Return the (x, y) coordinate for the center point of the cell that contains the specified text.  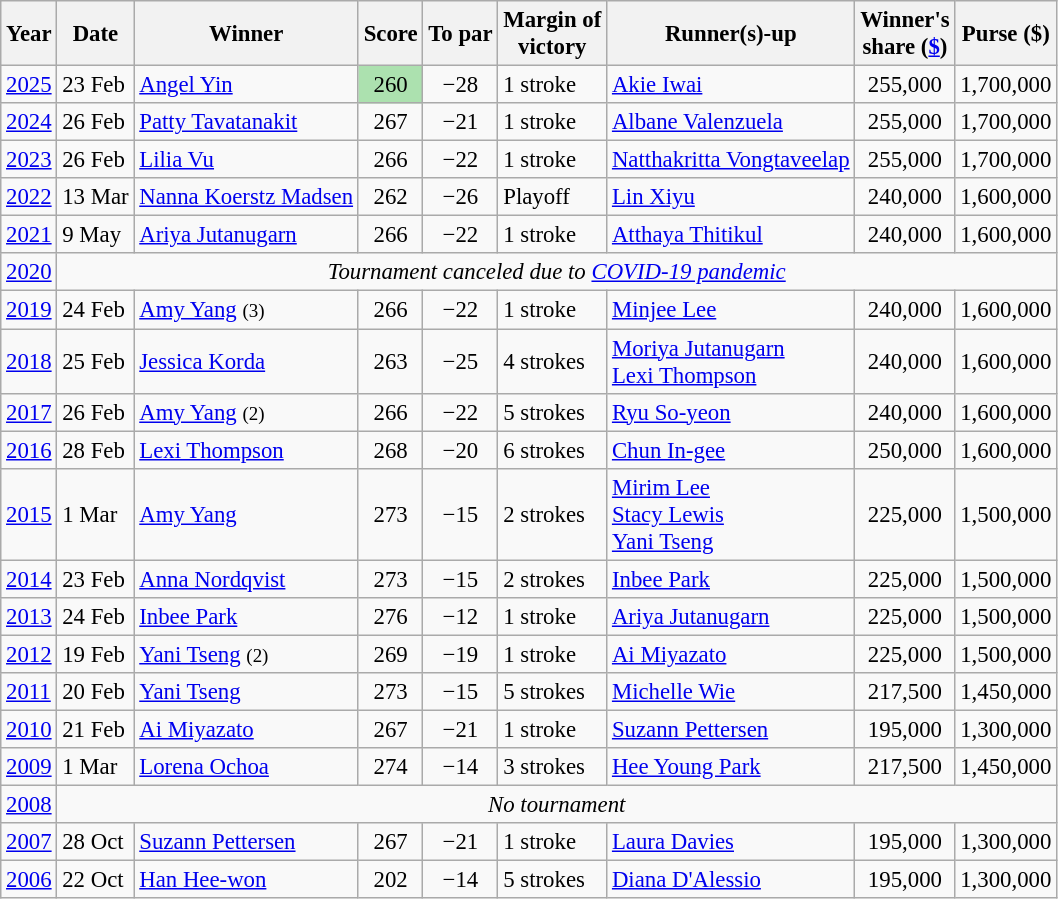
2017 (29, 412)
Atthaya Thitikul (731, 235)
2009 (29, 767)
2025 (29, 85)
−25 (460, 362)
250,000 (905, 450)
274 (390, 767)
2015 (29, 514)
To par (460, 34)
Winner (246, 34)
−28 (460, 85)
Albane Valenzuela (731, 122)
269 (390, 654)
Purse ($) (1006, 34)
2023 (29, 160)
2019 (29, 310)
Natthakritta Vongtaveelap (731, 160)
4 strokes (552, 362)
Tournament canceled due to COVID-19 pandemic (557, 273)
2018 (29, 362)
−12 (460, 617)
Angel Yin (246, 85)
Ryu So-yeon (731, 412)
Jessica Korda (246, 362)
2016 (29, 450)
2008 (29, 805)
13 Mar (96, 197)
22 Oct (96, 880)
Mirim Lee Stacy Lewis Yani Tseng (731, 514)
28 Feb (96, 450)
Yani Tseng (2) (246, 654)
2006 (29, 880)
Anna Nordqvist (246, 579)
Laura Davies (731, 842)
Lorena Ochoa (246, 767)
Patty Tavatanakit (246, 122)
276 (390, 617)
−26 (460, 197)
No tournament (557, 805)
Playoff (552, 197)
2010 (29, 729)
2007 (29, 842)
2024 (29, 122)
202 (390, 880)
262 (390, 197)
Chun In-gee (731, 450)
Han Hee-won (246, 880)
2011 (29, 692)
Akie Iwai (731, 85)
Amy Yang (3) (246, 310)
21 Feb (96, 729)
Lilia Vu (246, 160)
2022 (29, 197)
28 Oct (96, 842)
25 Feb (96, 362)
6 strokes (552, 450)
2014 (29, 579)
Runner(s)-up (731, 34)
Score (390, 34)
2012 (29, 654)
Minjee Lee (731, 310)
Yani Tseng (246, 692)
9 May (96, 235)
Lin Xiyu (731, 197)
20 Feb (96, 692)
2021 (29, 235)
3 strokes (552, 767)
−19 (460, 654)
Lexi Thompson (246, 450)
Date (96, 34)
−20 (460, 450)
Diana D'Alessio (731, 880)
Winner'sshare ($) (905, 34)
Amy Yang (246, 514)
Year (29, 34)
Amy Yang (2) (246, 412)
Moriya Jutanugarn Lexi Thompson (731, 362)
263 (390, 362)
Hee Young Park (731, 767)
268 (390, 450)
Michelle Wie (731, 692)
19 Feb (96, 654)
260 (390, 85)
Nanna Koerstz Madsen (246, 197)
2013 (29, 617)
2020 (29, 273)
Margin ofvictory (552, 34)
